Provide the (X, Y) coordinate of the cell's center where the given text is located.  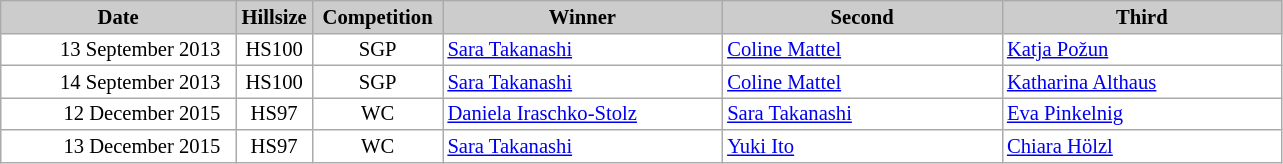
Date (118, 16)
13 September 2013 (118, 49)
Katharina Althaus (1142, 81)
Winner (582, 16)
Third (1142, 16)
Daniela Iraschko-Stolz (582, 113)
14 September 2013 (118, 81)
Second (862, 16)
Hillsize (274, 16)
Eva Pinkelnig (1142, 113)
13 December 2015 (118, 146)
Katja Požun (1142, 49)
Competition (378, 16)
12 December 2015 (118, 113)
Yuki Ito (862, 146)
Chiara Hölzl (1142, 146)
